Return (X, Y) of the center of cell containing provided text 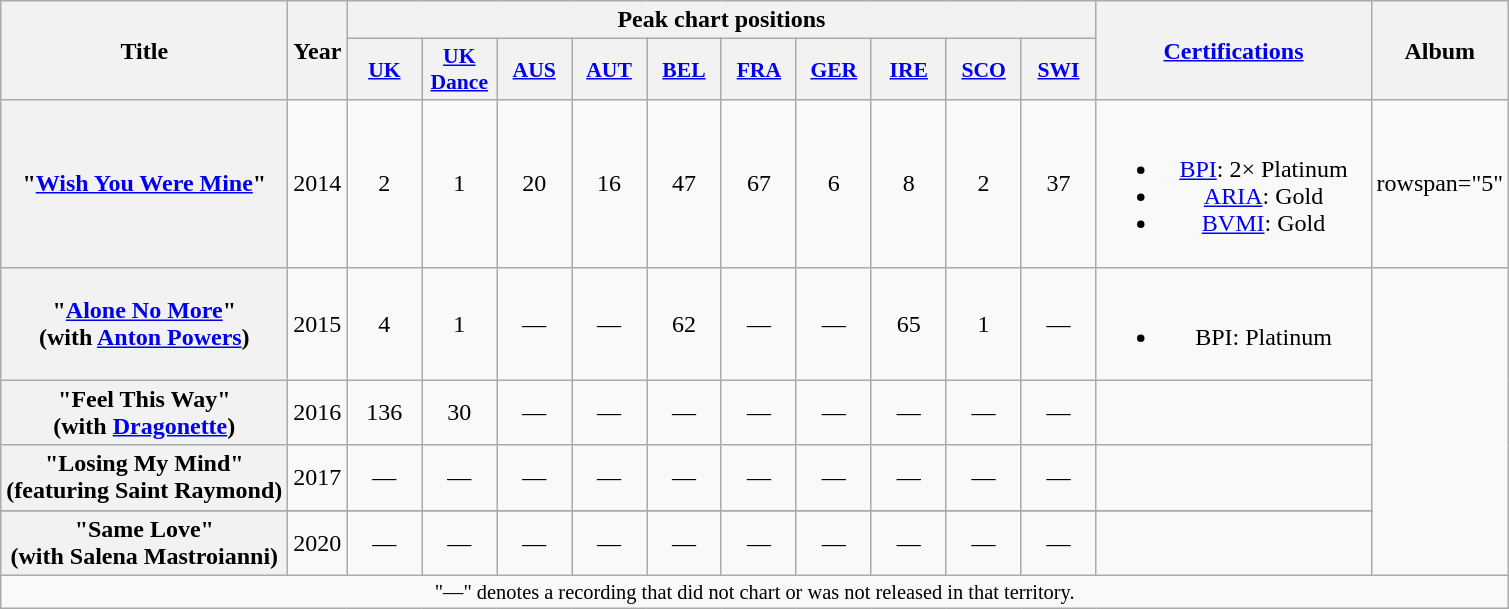
"Alone No More"(with Anton Powers) (144, 324)
47 (684, 184)
"Feel This Way"(with Dragonette) (144, 412)
BEL (684, 70)
136 (384, 412)
UK (384, 70)
Certifications (1234, 50)
2017 (318, 478)
rowspan="5" (1440, 184)
65 (908, 324)
Year (318, 50)
BPI: Platinum (1234, 324)
30 (460, 412)
AUT (610, 70)
"Same Love"(with Salena Mastroianni) (144, 542)
SCO (984, 70)
BPI: 2× PlatinumARIA: GoldBVMI: Gold (1234, 184)
SWI (1058, 70)
20 (534, 184)
Album (1440, 50)
6 (834, 184)
GER (834, 70)
2020 (318, 542)
Title (144, 50)
8 (908, 184)
37 (1058, 184)
"Wish You Were Mine" (144, 184)
IRE (908, 70)
UK Dance (460, 70)
16 (610, 184)
AUS (534, 70)
"Losing My Mind"(featuring Saint Raymond) (144, 478)
4 (384, 324)
FRA (758, 70)
Peak chart positions (722, 20)
2015 (318, 324)
62 (684, 324)
"—" denotes a recording that did not chart or was not released in that territory. (755, 592)
67 (758, 184)
2014 (318, 184)
2016 (318, 412)
